Search for the cell housing the specified text and yield its [X, Y] center coordinate. 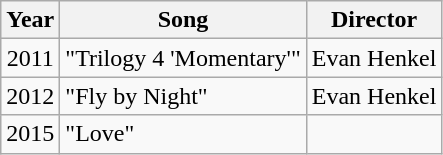
2011 [30, 58]
2012 [30, 96]
Year [30, 20]
2015 [30, 134]
Song [183, 20]
Director [374, 20]
"Trilogy 4 'Momentary'" [183, 58]
"Love" [183, 134]
"Fly by Night" [183, 96]
